For the text-containing cell, return its midpoint in (X, Y) coordinate format. 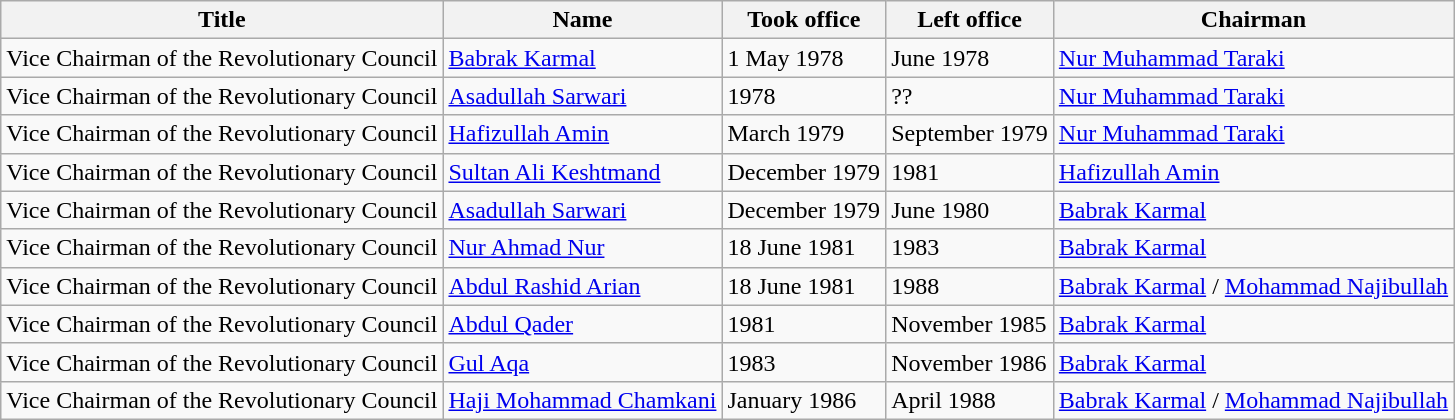
?? (970, 96)
Abdul Rashid Arian (582, 286)
January 1986 (804, 400)
Took office (804, 20)
June 1980 (970, 210)
1 May 1978 (804, 58)
Abdul Qader (582, 324)
1978 (804, 96)
Gul Aqa (582, 362)
Left office (970, 20)
Chairman (1253, 20)
Sultan Ali Keshtmand (582, 172)
November 1986 (970, 362)
1988 (970, 286)
Nur Ahmad Nur (582, 248)
November 1985 (970, 324)
June 1978 (970, 58)
September 1979 (970, 134)
Title (222, 20)
March 1979 (804, 134)
Name (582, 20)
April 1988 (970, 400)
Haji Mohammad Chamkani (582, 400)
